Return [X, Y] of the center of cell containing provided text 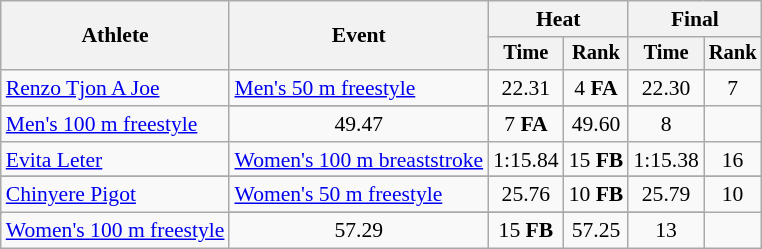
Heat [558, 19]
Renzo Tjon A Joe [116, 88]
Men's 100 m freestyle [116, 124]
Women's 100 m freestyle [116, 231]
Chinyere Pigot [116, 195]
7 FA [526, 124]
Women's 100 m breaststroke [358, 160]
22.31 [526, 88]
Athlete [116, 36]
Final [694, 19]
13 [666, 231]
22.30 [666, 88]
4 FA [596, 88]
Women's 50 m freestyle [358, 195]
57.29 [358, 231]
49.47 [358, 124]
25.76 [526, 195]
10 FB [596, 195]
Event [358, 36]
1:15.84 [526, 160]
25.79 [666, 195]
7 [733, 88]
49.60 [596, 124]
Evita Leter [116, 160]
1:15.38 [666, 160]
57.25 [596, 231]
16 [733, 160]
8 [666, 124]
10 [733, 195]
Men's 50 m freestyle [358, 88]
